Return (X, Y) of the center of cell containing provided text 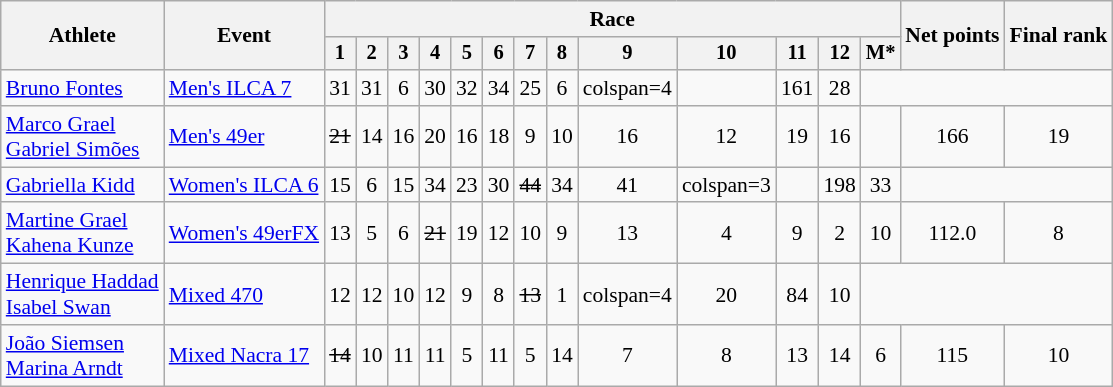
Martine GraelKahena Kunze (82, 234)
23 (467, 185)
João SiemsenMarina Arndt (82, 356)
Final rank (1059, 36)
Henrique HaddadIsabel Swan (82, 294)
112.0 (952, 234)
166 (952, 136)
colspan=3 (726, 185)
Net points (952, 36)
25 (530, 88)
Race (612, 19)
161 (798, 88)
84 (798, 294)
Men's ILCA 7 (244, 88)
115 (952, 356)
Mixed Nacra 17 (244, 356)
M* (880, 54)
Women's ILCA 6 (244, 185)
Men's 49er (244, 136)
41 (628, 185)
44 (530, 185)
3 (404, 54)
32 (467, 88)
Marco GraelGabriel Simões (82, 136)
Mixed 470 (244, 294)
18 (499, 136)
33 (880, 185)
Gabriella Kidd (82, 185)
28 (840, 88)
198 (840, 185)
Bruno Fontes (82, 88)
Women's 49erFX (244, 234)
Event (244, 36)
Athlete (82, 36)
